From the cell containing the given text, extract its center point as (X, Y) coordinate. 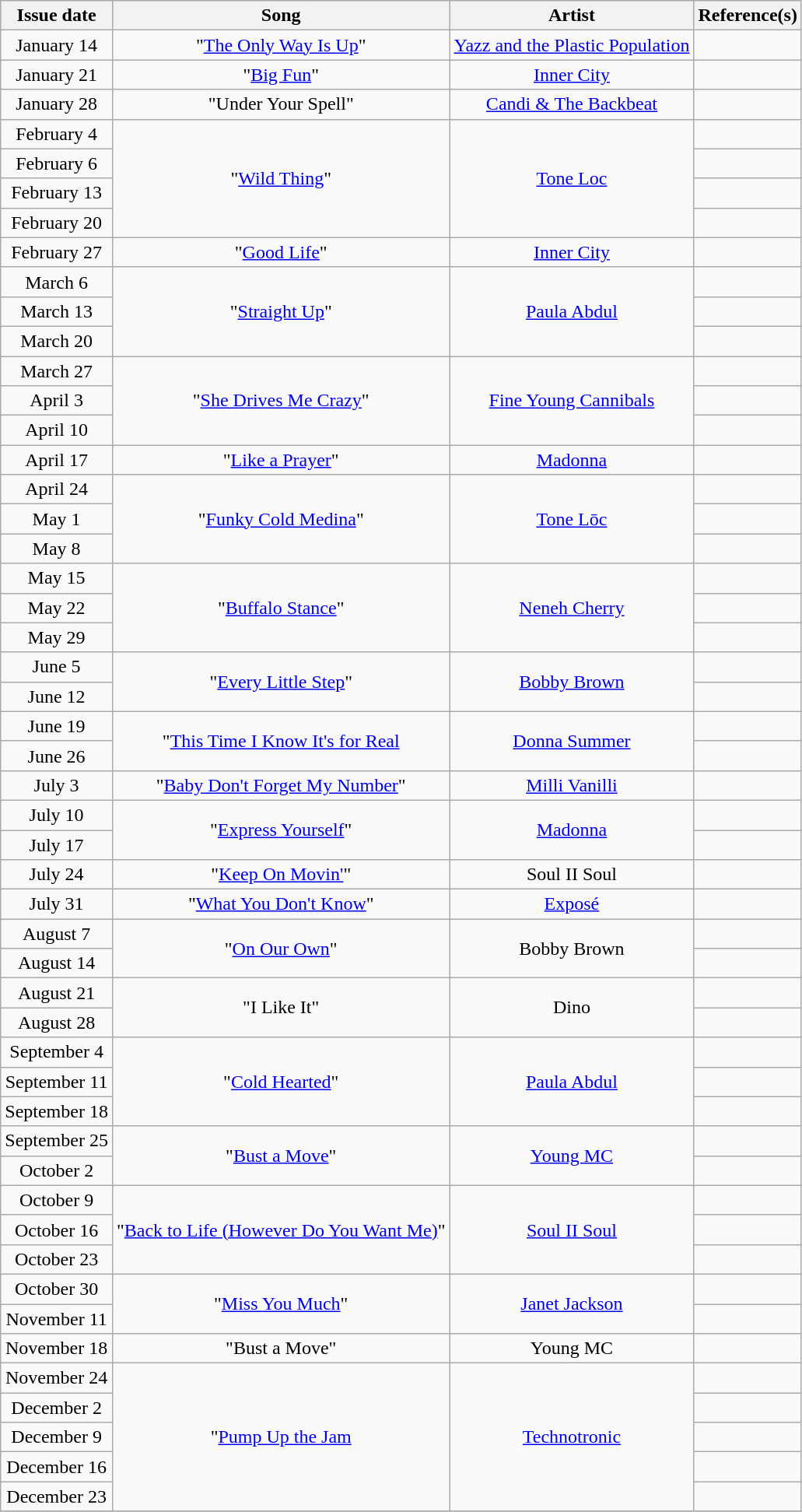
Artist (572, 16)
June 19 (57, 726)
October 30 (57, 1289)
March 27 (57, 371)
"Cold Hearted" (281, 1082)
February 6 (57, 163)
July 3 (57, 785)
Neneh Cherry (572, 608)
May 29 (57, 637)
"Back to Life (However Do You Want Me)" (281, 1230)
"Funky Cold Medina" (281, 519)
March 6 (57, 282)
December 2 (57, 1408)
October 23 (57, 1259)
"Straight Up" (281, 311)
February 4 (57, 134)
Candi & The Backbeat (572, 104)
October 2 (57, 1170)
May 22 (57, 608)
"Miss You Much" (281, 1303)
"She Drives Me Crazy" (281, 401)
"This Time I Know It's for Real (281, 741)
November 11 (57, 1319)
"Good Life" (281, 252)
Song (281, 16)
August 28 (57, 1023)
December 23 (57, 1496)
"Keep On Movin'" (281, 875)
December 16 (57, 1467)
May 8 (57, 549)
"Like a Prayer" (281, 460)
"Every Little Step" (281, 682)
July 24 (57, 875)
Donna Summer (572, 741)
July 10 (57, 815)
May 1 (57, 519)
August 14 (57, 963)
March 13 (57, 311)
September 11 (57, 1082)
November 24 (57, 1378)
October 9 (57, 1200)
September 4 (57, 1052)
July 31 (57, 904)
April 24 (57, 489)
Yazz and the Plastic Population (572, 45)
January 28 (57, 104)
April 17 (57, 460)
"Express Yourself" (281, 830)
January 14 (57, 45)
"Buffalo Stance" (281, 608)
Tone Loc (572, 178)
Technotronic (572, 1437)
June 5 (57, 667)
"Pump Up the Jam (281, 1437)
September 18 (57, 1111)
February 20 (57, 223)
Fine Young Cannibals (572, 401)
"The Only Way Is Up" (281, 45)
"I Like It" (281, 1008)
"On Our Own" (281, 949)
Dino (572, 1008)
"Under Your Spell" (281, 104)
June 12 (57, 696)
January 21 (57, 75)
"Baby Don't Forget My Number" (281, 785)
"Wild Thing" (281, 178)
April 10 (57, 430)
Janet Jackson (572, 1303)
October 16 (57, 1230)
July 17 (57, 844)
September 25 (57, 1141)
April 3 (57, 401)
Exposé (572, 904)
December 9 (57, 1437)
Issue date (57, 16)
August 21 (57, 993)
June 26 (57, 756)
Tone Lōc (572, 519)
August 7 (57, 934)
"What You Don't Know" (281, 904)
Reference(s) (748, 16)
Milli Vanilli (572, 785)
February 13 (57, 193)
February 27 (57, 252)
May 15 (57, 578)
November 18 (57, 1349)
March 20 (57, 341)
"Big Fun" (281, 75)
